Extract the (X, Y) coordinate from the center of the cell holding the provided text.  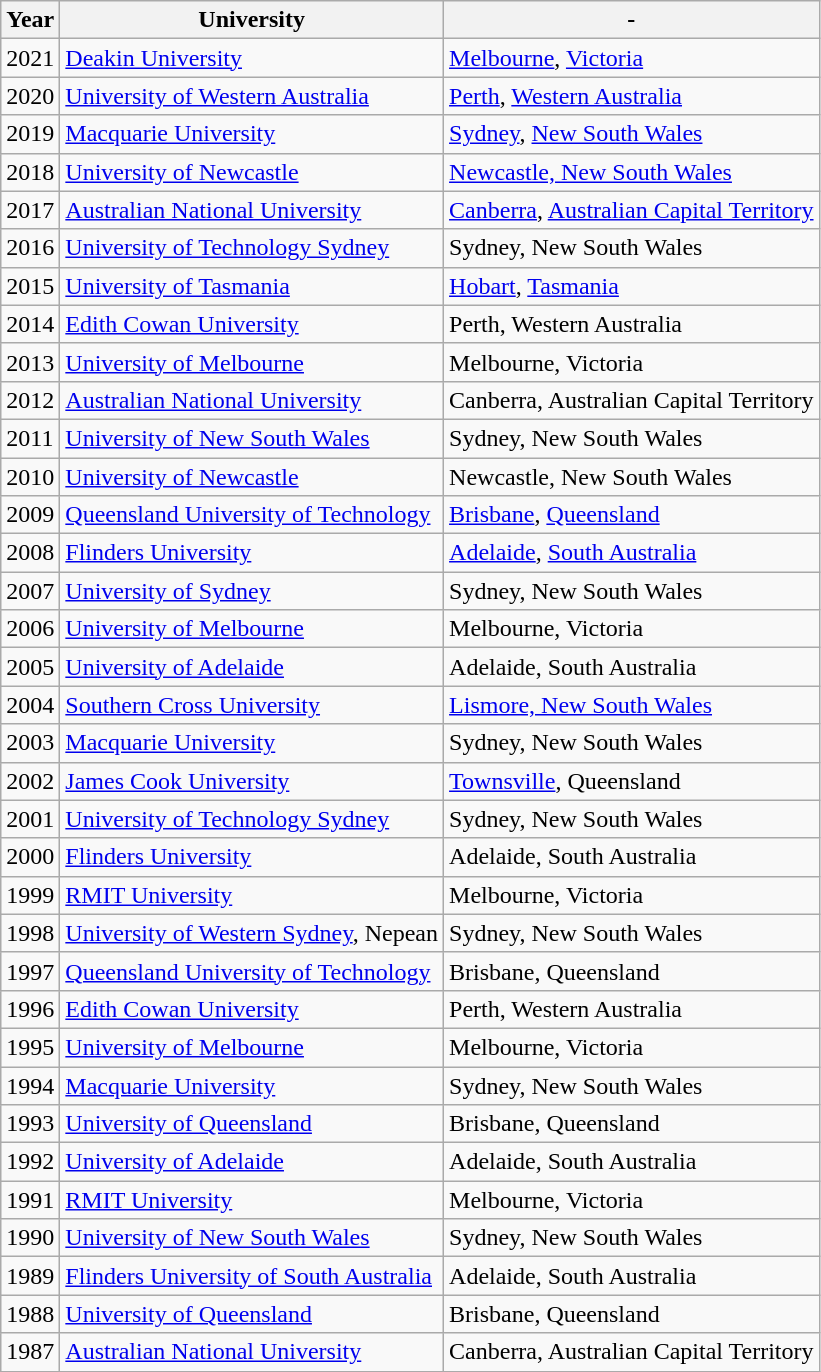
1988 (30, 1314)
1992 (30, 1162)
2017 (30, 210)
2005 (30, 667)
2015 (30, 286)
2016 (30, 248)
1995 (30, 1047)
1997 (30, 971)
1994 (30, 1085)
2020 (30, 96)
2008 (30, 553)
2018 (30, 172)
1999 (30, 895)
1998 (30, 933)
2014 (30, 324)
1993 (30, 1124)
James Cook University (252, 781)
1996 (30, 1009)
Lismore, New South Wales (632, 705)
Flinders University of South Australia (252, 1276)
1989 (30, 1276)
2011 (30, 438)
Southern Cross University (252, 705)
2010 (30, 477)
University of Western Australia (252, 96)
- (632, 20)
Deakin University (252, 58)
1987 (30, 1352)
2006 (30, 629)
2002 (30, 781)
2019 (30, 134)
2001 (30, 819)
2000 (30, 857)
1990 (30, 1238)
2012 (30, 400)
University of Sydney (252, 591)
1991 (30, 1200)
2007 (30, 591)
University of Tasmania (252, 286)
Hobart, Tasmania (632, 286)
2009 (30, 515)
2003 (30, 743)
2021 (30, 58)
2004 (30, 705)
Townsville, Queensland (632, 781)
2013 (30, 362)
University of Western Sydney, Nepean (252, 933)
Year (30, 20)
University (252, 20)
